Identify which cell holds the provided text, then report its (x, y) central coordinate. 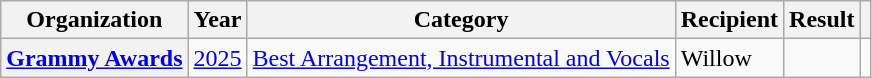
Year (218, 20)
Willow (729, 58)
Grammy Awards (94, 58)
2025 (218, 58)
Category (461, 20)
Best Arrangement, Instrumental and Vocals (461, 58)
Recipient (729, 20)
Result (822, 20)
Organization (94, 20)
